Determine the (x, y) coordinate at the center of the cell enclosing the given text.  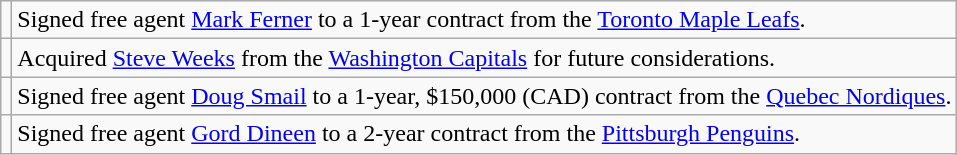
Signed free agent Mark Ferner to a 1-year contract from the Toronto Maple Leafs. (484, 20)
Signed free agent Gord Dineen to a 2-year contract from the Pittsburgh Penguins. (484, 134)
Signed free agent Doug Smail to a 1-year, $150,000 (CAD) contract from the Quebec Nordiques. (484, 96)
Acquired Steve Weeks from the Washington Capitals for future considerations. (484, 58)
